Search for the cell housing the specified text and yield its [X, Y] center coordinate. 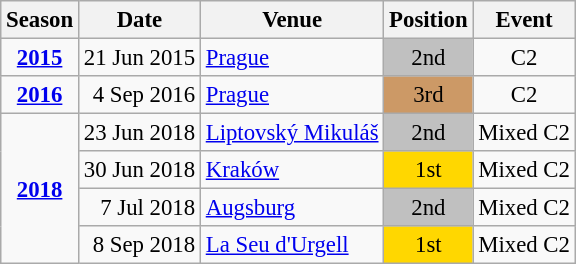
Liptovský Mikuláš [292, 133]
La Seu d'Urgell [292, 245]
23 Jun 2018 [139, 133]
8 Sep 2018 [139, 245]
7 Jul 2018 [139, 208]
3rd [428, 95]
Position [428, 20]
2018 [40, 189]
Kraków [292, 170]
Event [524, 20]
21 Jun 2015 [139, 58]
30 Jun 2018 [139, 170]
Date [139, 20]
2015 [40, 58]
Augsburg [292, 208]
4 Sep 2016 [139, 95]
2016 [40, 95]
Venue [292, 20]
Season [40, 20]
